Find where the given text appears and provide that cell's center as [x, y] coordinate. 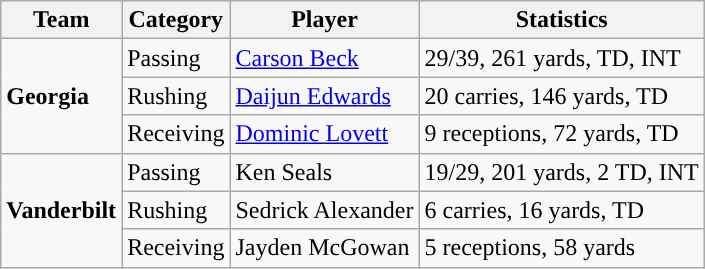
20 carries, 146 yards, TD [562, 96]
Statistics [562, 20]
19/29, 201 yards, 2 TD, INT [562, 172]
Vanderbilt [62, 210]
Daijun Edwards [324, 96]
Carson Beck [324, 58]
9 receptions, 72 yards, TD [562, 134]
Jayden McGowan [324, 248]
Sedrick Alexander [324, 210]
Georgia [62, 96]
6 carries, 16 yards, TD [562, 210]
Category [176, 20]
Dominic Lovett [324, 134]
Team [62, 20]
29/39, 261 yards, TD, INT [562, 58]
Player [324, 20]
5 receptions, 58 yards [562, 248]
Ken Seals [324, 172]
